Identify which cell holds the provided text, then report its [x, y] central coordinate. 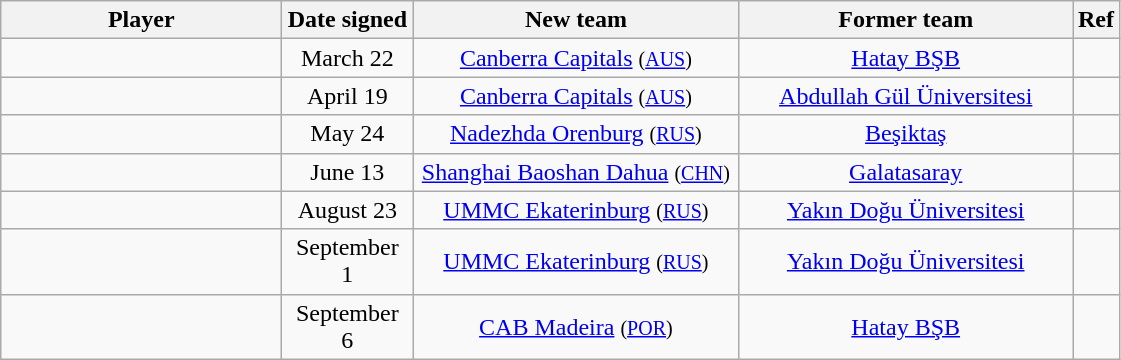
September 1 [348, 262]
Abdullah Gül Üniversitesi [906, 96]
New team [576, 20]
June 13 [348, 172]
Ref [1096, 20]
March 22 [348, 58]
Shanghai Baoshan Dahua (CHN) [576, 172]
Date signed [348, 20]
CAB Madeira (POR) [576, 326]
Player [142, 20]
Former team [906, 20]
Galatasaray [906, 172]
September 6 [348, 326]
April 19 [348, 96]
Beşiktaş [906, 134]
Nadezhda Orenburg (RUS) [576, 134]
May 24 [348, 134]
August 23 [348, 210]
